Output the (X, Y) coordinate of the center of the cell containing the given text.  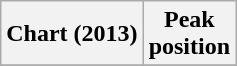
Chart (2013) (72, 34)
Peakposition (189, 34)
